For the text-containing cell, return its midpoint in (x, y) coordinate format. 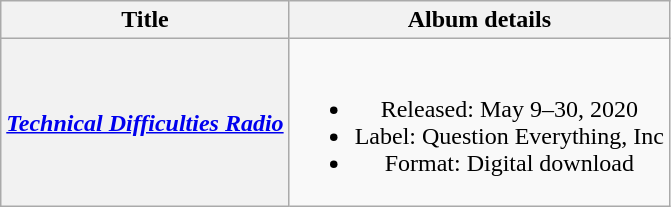
Album details (479, 20)
Technical Difficulties Radio (145, 122)
Released: May 9–30, 2020Label: Question Everything, IncFormat: Digital download (479, 122)
Title (145, 20)
